Return [x, y] of the center of cell containing provided text 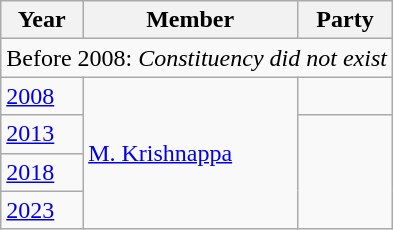
Before 2008: Constituency did not exist [197, 58]
M. Krishnappa [190, 153]
2023 [42, 210]
Year [42, 20]
2008 [42, 96]
2013 [42, 134]
Party [346, 20]
Member [190, 20]
2018 [42, 172]
